Provide the (x, y) coordinate of the cell's center where the given text is located.  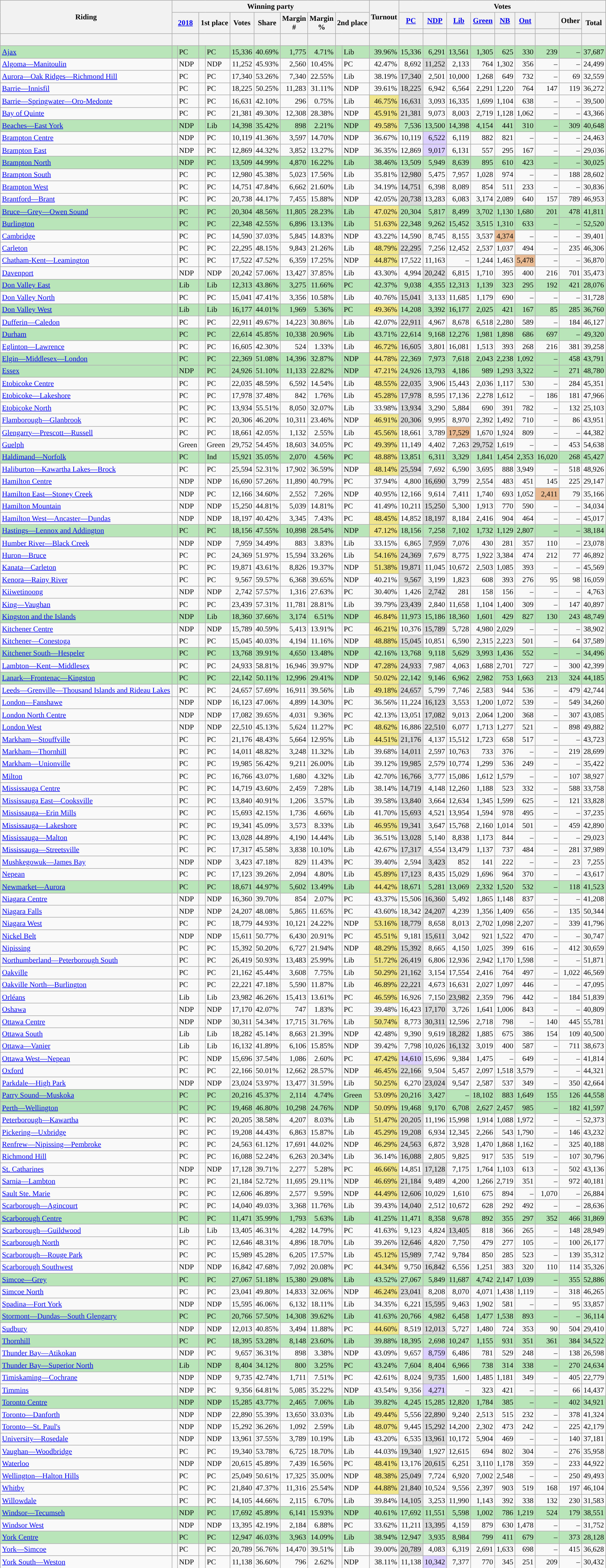
39.79% (384, 604)
3,384 (505, 555)
41.70% (384, 813)
14,610 (411, 1058)
11,163 (435, 260)
Nickel Belt (86, 936)
2,560 (294, 64)
212 (547, 555)
1,316 (294, 592)
15.87% (322, 1132)
Brampton North (86, 162)
28,699 (594, 752)
4,207 (294, 1120)
31,752 (594, 1525)
892 (483, 1218)
235 (571, 248)
1,981 (483, 334)
55.51% (267, 408)
2,315 (483, 641)
6,291 (435, 52)
46.72% (384, 346)
339 (571, 924)
1st place (214, 23)
9,489 (435, 1181)
2.55% (322, 433)
24.22% (322, 924)
821 (505, 138)
9,017 (435, 150)
1,129 (505, 531)
46,953 (594, 199)
4.71% (322, 52)
11,224 (411, 702)
445 (571, 1022)
44,922 (594, 1464)
Pickering—Uxbridge (86, 1132)
7.43% (322, 518)
41,814 (594, 1058)
17,691 (294, 1145)
Mississauga East—Cooksville (86, 801)
3,253 (435, 1501)
36,870 (594, 260)
6.88% (322, 1525)
1,345 (483, 801)
Vaughan—Woodbridge (86, 1451)
5,849 (435, 1279)
1,711 (294, 1378)
57.26% (267, 481)
373 (571, 1537)
44.99% (267, 162)
888 (505, 469)
2.62% (322, 1562)
43.30% (384, 273)
Cambridge (86, 236)
Burlington (86, 224)
2,278 (483, 396)
45.37% (267, 1095)
944 (505, 690)
11,551 (435, 1513)
34.12% (267, 1366)
14.30% (322, 702)
25.54% (322, 1488)
Nipissing (86, 948)
23 (571, 862)
46.31% (267, 1230)
1,619 (505, 445)
37.03% (267, 236)
45,569 (594, 568)
6,934 (435, 1132)
Oakville (86, 973)
7,076 (459, 543)
Margin# (294, 23)
458 (571, 359)
33,857 (594, 1304)
4,186 (459, 371)
3,726 (459, 1009)
2,554 (483, 481)
42.30% (267, 346)
5,590 (294, 985)
1,579 (505, 776)
31,583 (594, 1501)
42,179 (594, 1427)
Hamilton Centre (86, 481)
521 (525, 727)
5,884 (459, 408)
29,410 (594, 1329)
45.12% (384, 1255)
28.38% (322, 113)
423 (525, 162)
Kiiwetinoong (86, 592)
40.03% (267, 641)
4,282 (294, 1230)
9,181 (411, 936)
39.70% (267, 899)
47.68% (267, 1267)
44,185 (594, 678)
39.56% (322, 690)
Share (267, 23)
49.67% (267, 322)
16,059 (594, 580)
3.83% (322, 543)
47.06% (267, 702)
29,036 (594, 150)
6,270 (411, 1083)
610 (505, 162)
8,519 (411, 1329)
2,064 (483, 715)
46.06% (267, 1304)
Leeds—Grenville—Thousand Islands and Rideau Lakes (86, 690)
3,963 (294, 1537)
46.24% (384, 1292)
48.79% (384, 248)
10,851 (435, 641)
782 (525, 408)
6,077 (459, 727)
4,154 (483, 125)
314 (505, 1366)
1,128 (505, 113)
Ottawa Centre (86, 1022)
14,833 (294, 1292)
1,206 (294, 801)
34.49% (267, 543)
154 (547, 1034)
17.25% (322, 260)
34,260 (594, 702)
1,670 (483, 433)
47.12% (384, 531)
47.42% (384, 1058)
809 (525, 433)
Flamborough—Glanbrook (86, 420)
15.85% (322, 1046)
9,556 (459, 1488)
11,283 (294, 89)
1,793 (294, 1218)
5.28% (322, 1169)
50.02% (384, 678)
37,235 (594, 813)
16.22% (322, 162)
9,678 (459, 1218)
45,017 (594, 518)
48.15% (267, 248)
Other (571, 20)
46.66% (384, 1169)
2,266 (483, 1132)
5,728 (459, 629)
Kingston and the Islands (86, 617)
105 (525, 1243)
3,838 (294, 850)
5,085 (294, 1390)
Thunder Bay—Superior North (86, 1366)
8,003 (459, 113)
451 (525, 481)
Thunder Bay—Atikokan (86, 1353)
20.08% (322, 1267)
Ottawa West—Nepean (86, 1058)
34.60% (267, 494)
33.62% (384, 1525)
45.13% (267, 727)
58.81% (267, 666)
48.41% (384, 1464)
7,255 (594, 862)
77 (571, 555)
50.61% (267, 1476)
727 (525, 666)
135 (571, 911)
8,050 (294, 408)
22.82% (322, 371)
4,650 (294, 653)
530 (525, 383)
Durham (86, 334)
22.55% (322, 77)
470 (525, 936)
732 (525, 77)
6,725 (294, 1451)
53.28% (267, 1341)
Davenport (86, 273)
2,302 (483, 1427)
15,186 (435, 617)
10,247 (459, 1341)
51.97% (267, 555)
4,402 (435, 445)
12.95% (322, 739)
4,245 (411, 1402)
9,384 (459, 1058)
44.42% (384, 887)
46.29% (384, 1145)
320 (525, 1267)
148 (571, 1230)
Northumberland—Peterborough South (86, 960)
17.56% (322, 175)
16,946 (294, 666)
11.27% (322, 727)
28,128 (594, 1537)
8,070 (459, 1292)
16,911 (294, 690)
9,123 (411, 1230)
385 (505, 1402)
27.63% (322, 592)
31,869 (594, 1218)
Lanark—Frontenac—Kingston (86, 678)
24,499 (594, 64)
53.97% (267, 1083)
7,439 (294, 1464)
40.95% (384, 494)
1,139 (483, 285)
4,239 (459, 911)
1,599 (505, 801)
4,982 (435, 1316)
2,579 (435, 764)
57.69% (267, 690)
1,902 (483, 1304)
2,332 (483, 887)
13.27% (322, 150)
24,634 (594, 1366)
45,351 (594, 383)
44.43% (267, 1132)
43,366 (594, 113)
1,085 (505, 568)
608 (483, 580)
10,338 (294, 334)
17,554 (459, 973)
2,702 (483, 924)
9,614 (435, 494)
1,898 (505, 334)
7,377 (459, 1562)
Etobicoke North (86, 408)
28,949 (594, 1230)
2,277 (294, 1169)
56.76% (267, 1549)
6,319 (459, 1549)
2,207 (525, 924)
39.88% (384, 1341)
18,342 (411, 911)
5,475 (435, 175)
658 (505, 739)
15,998 (459, 1120)
296 (294, 101)
3,573 (294, 825)
Guelph (86, 445)
1,470 (483, 1145)
Mississauga—Lakeshore (86, 825)
3,515 (483, 224)
Hastings—Lennox and Addington (86, 531)
8,759 (435, 1353)
39.00% (384, 1549)
789 (571, 199)
139 (571, 1255)
Oxford (86, 1071)
39.12% (384, 764)
549 (571, 702)
2,513 (483, 1414)
5,457 (459, 1071)
1,740 (483, 494)
37.48% (267, 396)
4,980 (483, 629)
51.63% (384, 224)
31.59% (322, 1083)
14.70% (322, 138)
14,437 (594, 1390)
230 (571, 1501)
46.59% (384, 997)
15,594 (294, 555)
5,949 (435, 162)
43.37% (384, 899)
46.45% (384, 1071)
43,232 (594, 1132)
3,537 (483, 236)
8,499 (459, 212)
737 (505, 850)
378 (571, 1414)
2,691 (483, 1549)
1,097 (505, 985)
4,800 (411, 481)
44.87% (384, 260)
35.05% (267, 457)
15,768 (459, 825)
1,220 (505, 89)
7,618 (459, 359)
42.48% (384, 1034)
15,512 (459, 739)
39.62% (322, 1316)
7,263 (459, 445)
40,809 (594, 1009)
20.96% (322, 334)
41,208 (594, 899)
1,764 (483, 1169)
2,942 (483, 960)
10,774 (459, 764)
30,836 (594, 187)
701 (571, 273)
292 (505, 1206)
613 (525, 1169)
156 (505, 592)
52.72% (267, 1181)
2.07% (322, 899)
478 (571, 212)
London West (86, 727)
29,023 (594, 837)
4,820 (435, 1243)
8,639 (459, 162)
39.43% (384, 1206)
535 (505, 1157)
51.18% (267, 1279)
48,749 (594, 617)
24,463 (594, 138)
1,244 (483, 260)
4,355 (435, 285)
2,025 (483, 310)
11.66% (322, 285)
383 (505, 1267)
9,619 (435, 1034)
1,002 (483, 1513)
2,537 (483, 248)
844 (505, 837)
1,775 (294, 52)
6,896 (294, 224)
61.12% (267, 1145)
368 (525, 715)
6,251 (459, 1464)
Scarborough Centre (86, 1218)
3,993 (483, 653)
7,092 (294, 1267)
6,727 (294, 948)
18,603 (294, 445)
Peterborough—Kawartha (86, 1120)
45.93% (267, 64)
Hamilton West—Ancaster—Dundas (86, 518)
1,663 (525, 678)
48,926 (594, 469)
6,106 (294, 1046)
Humber River—Black Creek (86, 543)
57.50% (267, 1316)
6,564 (459, 89)
581 (505, 1304)
6,398 (435, 187)
51,871 (594, 960)
1,155 (483, 1341)
44.78% (384, 359)
310 (525, 125)
Markham—Thornhill (86, 752)
9,750 (411, 1267)
22,779 (594, 1378)
6,141 (294, 1513)
44.49% (384, 1193)
50.77% (267, 936)
827 (525, 617)
51.08% (267, 359)
26,177 (594, 1243)
4,374 (505, 236)
679 (525, 1537)
483 (505, 481)
37.55% (267, 1439)
28,602 (594, 175)
14.44% (322, 837)
41,811 (594, 212)
5,817 (435, 212)
46.20% (267, 420)
213 (547, 678)
52,373 (594, 1120)
2,552 (294, 494)
1,927 (435, 1451)
11,890 (294, 481)
44.51% (384, 739)
1,400 (505, 604)
5,602 (294, 887)
10.19% (322, 1439)
38,927 (594, 776)
33.03% (322, 1414)
4,063 (459, 666)
8,775 (459, 555)
36.60% (267, 1562)
44.93% (267, 924)
28,636 (594, 1206)
29,147 (594, 481)
802 (505, 1451)
Etobicoke—Lakeshore (86, 396)
3,248 (294, 752)
2,982 (483, 678)
York South—Weston (86, 1562)
35.22% (322, 1390)
Brampton East (86, 150)
41.89% (267, 1046)
1,841 (483, 457)
277 (505, 1243)
800 (294, 1366)
30,659 (594, 948)
35.42% (267, 125)
39.71% (267, 1169)
9.59% (322, 1193)
44,558 (594, 1095)
366 (505, 1230)
2,627 (483, 1108)
Windsor—Tecumseh (86, 1513)
3,608 (294, 973)
Bay of Quinte (86, 113)
318 (571, 1292)
34.35% (384, 1304)
45.44% (267, 973)
51,839 (594, 997)
45,427 (594, 457)
13,069 (459, 887)
330 (525, 52)
1,538 (505, 1316)
43.52% (384, 1279)
7,150 (435, 997)
13,051 (411, 715)
7,175 (459, 1169)
Mississauga—Malton (86, 837)
359 (525, 1464)
35.81% (384, 175)
49,882 (594, 727)
1,641 (483, 1009)
36.14% (384, 1157)
197 (571, 1488)
41,523 (594, 887)
7,536 (411, 125)
4,763 (594, 592)
1,914 (483, 1120)
1,037 (505, 248)
1.76% (322, 396)
Kitchener South—Hespeler (86, 653)
6,132 (294, 1304)
42,664 (594, 1083)
38.19% (384, 77)
13,483 (294, 960)
5,413 (294, 629)
Algoma—Manitoulin (86, 64)
36,114 (594, 1316)
201 (547, 212)
12,276 (459, 334)
843 (525, 1009)
1,356 (483, 911)
5,478 (525, 260)
3,553 (459, 702)
Spadina—Fort York (86, 1304)
251 (525, 1562)
36.59% (322, 469)
4.32% (322, 776)
917 (483, 1157)
20.34% (322, 1157)
10,311 (294, 420)
1,699 (483, 101)
15,413 (294, 997)
15,452 (459, 224)
17.57% (322, 1255)
7,002 (483, 1476)
7,724 (435, 1476)
28.81% (322, 604)
38.58% (267, 1120)
14,208 (411, 310)
1,181 (505, 1378)
376 (505, 752)
36,628 (594, 1549)
4,554 (435, 850)
630 (505, 1525)
26.00% (322, 764)
7.75% (322, 973)
1,913 (483, 506)
Willowdale (86, 1501)
879 (483, 1525)
9,463 (459, 1304)
1,299 (483, 764)
23.60% (322, 1341)
39.68% (384, 752)
753 (505, 678)
15,086 (459, 776)
6,083 (459, 199)
Essex (86, 371)
16,886 (411, 727)
38.11% (384, 1562)
6.51% (322, 617)
39.40% (384, 862)
44,321 (594, 1071)
Ont (525, 20)
894 (505, 1193)
3,597 (294, 138)
8,013 (459, 924)
14.81% (322, 506)
9,211 (294, 764)
43.20% (384, 1439)
21.60% (322, 187)
157 (547, 199)
2,465 (294, 1402)
130 (547, 617)
37.66% (267, 617)
11.32% (322, 752)
16,926 (411, 997)
46.03% (267, 1537)
43.61% (267, 568)
126 (571, 1095)
40,897 (594, 604)
1,594 (483, 813)
1,633 (505, 1549)
405 (571, 1378)
36.26% (267, 1427)
53.26% (267, 77)
399 (505, 948)
2.21% (322, 125)
21.39% (322, 1034)
44,382 (594, 433)
York—Simcoe (86, 1549)
304 (525, 1451)
40,500 (594, 1034)
7,411 (459, 494)
694 (483, 1451)
882 (483, 138)
13,561 (459, 52)
13,477 (294, 1083)
30.40% (384, 592)
1,117 (505, 383)
Niagara Centre (86, 899)
15.88% (322, 199)
146 (571, 1132)
1,070 (547, 1193)
1,513 (483, 346)
54.34% (267, 1022)
34,921 (594, 1402)
179 (571, 1513)
45.85% (267, 334)
1,723 (483, 739)
7,679 (435, 555)
3,154 (435, 973)
587 (525, 1046)
4,200 (459, 1181)
1,162 (525, 1145)
8,358 (435, 1218)
1,972 (525, 1120)
9,504 (435, 1071)
14,223 (294, 322)
119 (571, 89)
2.60% (322, 1058)
1,251 (483, 1267)
13,851 (411, 457)
15,921 (242, 457)
38.94% (384, 1537)
25.99% (322, 960)
3,801 (435, 346)
10,029 (435, 1193)
40,188 (594, 1145)
239 (547, 52)
1,302 (505, 64)
NB (505, 20)
5,039 (294, 506)
32.07% (322, 408)
511 (505, 187)
9,013 (459, 715)
20.91% (322, 936)
52.31% (267, 469)
36.56% (384, 702)
St. Catharines (86, 1169)
44.66% (267, 1501)
3,356 (294, 297)
7,340 (294, 77)
446 (525, 985)
9,843 (294, 248)
11.88% (322, 1329)
University—Rosedale (86, 1439)
1,865 (483, 899)
Scarborough Southwest (86, 1267)
48.14% (384, 469)
188 (571, 175)
23.46% (322, 420)
37,589 (594, 641)
Sudbury (86, 1329)
2,223 (505, 641)
1,137 (483, 850)
11.16% (322, 641)
14.54% (322, 383)
1,924 (505, 433)
4,899 (294, 702)
Niagara West (86, 924)
Haldimand—Norfolk (86, 457)
39.51% (322, 1549)
2,457 (505, 1108)
64.81% (267, 1390)
14,308 (294, 1316)
656 (525, 911)
Scarborough North (86, 1243)
13,427 (294, 273)
30.86% (322, 322)
23,078 (594, 543)
232 (525, 1414)
2,718 (483, 1022)
6,865 (411, 543)
2,184 (294, 1525)
6,359 (294, 260)
Kanata—Carleton (86, 568)
13.91% (322, 629)
49.39% (384, 445)
1,148 (505, 899)
43.86% (267, 285)
40,648 (594, 125)
903 (505, 1488)
5,598 (459, 1513)
33.15% (384, 543)
3,199 (435, 580)
415 (571, 1549)
36.31% (267, 1353)
Ottawa South (86, 1034)
8,984 (459, 1537)
11,211 (411, 1525)
2,577 (294, 1193)
6,535 (411, 1439)
Don Valley North (86, 297)
474 (525, 555)
429 (505, 617)
3,427 (435, 1095)
48.59% (267, 383)
41,324 (594, 1414)
1,039 (525, 1279)
11,149 (411, 445)
39.96% (384, 52)
14.83% (322, 236)
895 (483, 162)
1,130 (505, 212)
13,500 (435, 125)
10,172 (459, 1439)
54,638 (594, 445)
Niagara Falls (86, 911)
35.99% (267, 1218)
2,411 (547, 494)
1.83% (322, 1009)
Haliburton—Kawartha Lakes—Brock (86, 469)
35,166 (594, 494)
6,815 (459, 273)
8,773 (411, 1022)
Wellington—Halton Hills (86, 1476)
590 (525, 506)
12,662 (294, 1071)
45.38% (267, 175)
442 (525, 997)
6,962 (459, 678)
1,784 (483, 1402)
Perth—Wellington (86, 1108)
45.51% (384, 936)
48.07% (384, 1427)
13.13% (322, 224)
11.87% (322, 985)
16.56% (322, 1464)
Riding (86, 17)
11.76% (322, 1206)
46,306 (594, 248)
47.28% (384, 666)
43,791 (594, 359)
633 (525, 224)
893 (525, 1316)
1,119 (525, 1292)
391 (505, 408)
121 (571, 801)
51.47% (384, 1120)
44.17% (267, 199)
466 (571, 1218)
1,268 (483, 77)
11,805 (294, 212)
2,291 (483, 89)
59.57% (267, 580)
19.37% (322, 568)
10,342 (435, 1562)
4,742 (483, 1279)
10,763 (459, 752)
3,110 (483, 1464)
28.23% (322, 212)
515 (505, 1414)
Toronto—Danforth (86, 1414)
42.15% (267, 813)
6,966 (459, 1366)
693 (505, 494)
3,345 (294, 518)
12,308 (294, 113)
Scarborough—Guildwood (86, 1230)
7.51% (322, 1378)
4,137 (435, 739)
6,119 (459, 138)
6,662 (294, 187)
39,500 (594, 101)
44.02% (322, 1145)
46.26% (267, 997)
Orléans (86, 997)
2,160 (483, 825)
473 (505, 1427)
2,548 (505, 1476)
Ind (217, 457)
1,520 (505, 887)
44.34% (384, 1267)
12,996 (294, 678)
48.29% (384, 948)
6,131 (459, 150)
1,170 (505, 960)
2,147 (505, 1279)
557 (483, 150)
9,240 (459, 1414)
Brantford—Brant (86, 199)
Barrie—Springwater—Oro-Medonte (86, 101)
1,454 (505, 457)
Margin% (322, 23)
138 (571, 1353)
35.00% (322, 1476)
43.07% (267, 776)
56.42% (267, 764)
350 (571, 1083)
392 (505, 1501)
50.09% (384, 1108)
42,744 (594, 690)
182 (571, 1108)
1,868 (505, 1145)
41.25% (384, 1218)
494 (525, 248)
1,790 (525, 1132)
2,459 (294, 789)
2,698 (435, 1341)
6,486 (459, 1353)
34.19% (384, 187)
8,155 (459, 236)
Mississauga—Erin Mills (86, 813)
38.46% (384, 162)
1,062 (525, 113)
18,102 (483, 1095)
98 (571, 580)
50.29% (384, 973)
3,290 (435, 408)
1,732 (483, 531)
Etobicoke Centre (86, 383)
10,026 (435, 1046)
5,865 (294, 911)
14,852 (411, 518)
7,957 (459, 175)
1,885 (483, 1034)
38,184 (594, 531)
1,922 (483, 555)
47.37% (267, 1488)
48.31% (267, 1243)
5,904 (483, 1439)
818 (483, 1230)
39,401 (594, 236)
42.13% (384, 715)
250 (571, 1476)
10,298 (294, 1108)
37.94% (384, 481)
7,987 (435, 666)
5,281 (435, 887)
15,380 (294, 1279)
17,715 (294, 1022)
2.59% (322, 1427)
36.67% (384, 138)
40.91% (267, 801)
711 (571, 1046)
381 (571, 346)
51.10% (267, 371)
52,886 (594, 1279)
5,556 (411, 1414)
1,426 (411, 592)
79 (571, 494)
9,547 (459, 1083)
15,506 (411, 899)
3.38% (322, 1353)
6,518 (483, 322)
7,256 (435, 248)
539 (525, 702)
2,115 (294, 1501)
39.58% (384, 801)
17,136 (459, 396)
1,088 (505, 1120)
Oakville North—Burlington (86, 985)
1.33% (322, 346)
2,840 (435, 604)
6,556 (459, 1267)
Markham—Unionville (86, 764)
9,390 (411, 1034)
69 (571, 77)
1,438 (505, 1292)
1,688 (483, 666)
209 (547, 1562)
6,368 (294, 580)
3.25% (322, 1366)
100 (571, 1243)
5,799 (435, 690)
47.02% (384, 212)
2018 (185, 23)
9,146 (435, 678)
53.78% (267, 1451)
464 (525, 518)
5,492 (459, 899)
13,650 (294, 1414)
504 (571, 1329)
42.16% (384, 653)
628 (483, 1206)
2,594 (411, 862)
2,805 (435, 1157)
3,852 (294, 150)
86 (571, 420)
1,277 (505, 727)
11,196 (435, 1120)
6.70% (322, 1501)
3,579 (525, 1071)
43,136 (594, 1169)
9.36% (322, 715)
10,524 (435, 1488)
52.24% (267, 1157)
502 (571, 1169)
36.51% (384, 837)
325 (571, 1145)
186 (547, 396)
9,262 (435, 224)
332 (525, 789)
43.71% (384, 334)
12,615 (459, 1451)
10.10% (322, 850)
16,020 (547, 457)
3.57% (322, 801)
48,780 (594, 371)
6,592 (294, 383)
King—Vaughan (86, 604)
39.48% (384, 1009)
33.98% (384, 408)
1,485 (483, 1378)
798 (505, 1022)
48.08% (267, 911)
Thornhill (86, 1341)
Waterloo (86, 1464)
11,990 (459, 1501)
30,747 (594, 936)
Kenora—Rainy River (86, 580)
155 (547, 1095)
1,475 (483, 1058)
964 (505, 874)
49.18% (384, 690)
8,089 (459, 187)
Sault Ste. Marie (86, 1193)
17,902 (294, 469)
16,081 (459, 346)
42.67% (384, 850)
Aurora—Oak Ridges—Richmond Hill (86, 77)
1,478 (525, 1525)
4,031 (294, 715)
49.36% (384, 310)
42.47% (384, 64)
36,760 (594, 310)
39.82% (384, 1402)
Oshawa (86, 1009)
37,181 (594, 1439)
Huron—Bruce (86, 555)
7,798 (411, 1046)
64 (571, 641)
307 (571, 715)
17,529 (459, 433)
Stormont—Dundas—South Glengarry (86, 1316)
219 (571, 752)
4,967 (435, 322)
49,493 (594, 1476)
13.61% (322, 997)
10,376 (411, 629)
11.43% (322, 862)
271 (571, 371)
40.85% (267, 1329)
48.43% (267, 739)
411 (505, 1537)
32,559 (594, 77)
517 (525, 739)
45.56% (384, 433)
2,503 (483, 568)
921 (483, 936)
2,238 (505, 359)
248 (525, 1353)
14.09% (322, 1537)
4,896 (294, 1243)
Turnout (384, 17)
4,673 (435, 985)
6,872 (435, 1145)
1,710 (483, 273)
13,176 (411, 1464)
2,501 (435, 77)
18.11% (322, 1304)
13.49% (322, 887)
6,942 (435, 89)
8,826 (294, 568)
11.65% (322, 911)
12,820 (459, 1402)
1,072 (505, 702)
974 (505, 175)
2,392 (483, 420)
Brampton Centre (86, 138)
1,823 (459, 580)
Dufferin—Caledon (86, 322)
Don Valley East (86, 285)
40.61% (384, 1513)
44.01% (267, 310)
Eglinton—Lawrence (86, 346)
Nepean (86, 874)
London—Fanshawe (86, 702)
361 (547, 1341)
Timiskaming—Cochrane (86, 1378)
42.70% (384, 776)
43.22% (384, 236)
12,936 (459, 960)
38,673 (594, 1046)
3,935 (435, 1537)
10,898 (294, 531)
13,283 (435, 199)
6,311 (435, 457)
2,353 (525, 457)
9,995 (435, 420)
46,104 (594, 1488)
40.79% (322, 481)
47.55% (267, 531)
4,083 (435, 1549)
Mississauga—Streetsville (86, 850)
3,695 (483, 469)
1,188 (483, 789)
48.38% (384, 1476)
6,920 (459, 1476)
495 (525, 813)
36,272 (594, 89)
48.45% (384, 518)
30,432 (594, 1562)
46,127 (594, 322)
49.58% (384, 125)
39.42% (384, 1046)
40,181 (594, 1181)
Beaches—East York (86, 125)
39.97% (322, 666)
1,969 (294, 310)
7.06% (322, 1402)
114 (571, 1267)
35,422 (594, 764)
158 (483, 592)
32.06% (322, 1292)
Milton (86, 776)
1,409 (505, 911)
39.91% (267, 653)
6,806 (435, 960)
Newmarket—Aurora (86, 887)
4,824 (435, 1230)
Kitchener Centre (86, 629)
978 (505, 813)
24.76% (322, 1108)
3,368 (294, 1206)
9,445 (411, 1427)
537 (505, 1083)
10,000 (459, 77)
6,263 (294, 1157)
6,863 (294, 1132)
6,458 (459, 1316)
1,696 (483, 874)
8,208 (435, 1292)
852 (459, 862)
55.39% (267, 1414)
49.44% (384, 1414)
41.49% (384, 506)
3,019 (483, 1046)
4,521 (435, 813)
26,884 (594, 1193)
Brampton South (86, 175)
47,966 (594, 396)
29.08% (322, 1279)
4,150 (459, 948)
50.93% (267, 960)
47.21% (384, 371)
40.42% (267, 518)
45.29% (384, 1132)
3,928 (459, 1145)
41,597 (594, 1108)
Winning party (271, 6)
2,043 (483, 359)
42.37% (384, 285)
Barrie—Innisfil (86, 89)
York Centre (86, 1537)
46.91% (384, 420)
13.48% (322, 653)
441 (505, 125)
5,845 (294, 236)
44.81% (267, 506)
52,520 (594, 224)
21.26% (322, 248)
42.19% (267, 1525)
50.20% (267, 948)
10.58% (322, 297)
Ajax (86, 52)
66 (571, 1390)
6,708 (459, 1108)
109 (571, 1034)
1,492 (505, 420)
3,949 (525, 469)
14.79% (322, 1230)
30,796 (594, 1157)
33,828 (594, 801)
1,052 (525, 494)
7,742 (435, 1255)
850 (483, 1255)
34,496 (594, 653)
46,569 (594, 973)
265 (525, 1230)
1,736 (294, 813)
50,344 (594, 911)
532 (525, 887)
738 (483, 1366)
57.31% (267, 604)
42.10% (267, 101)
8,663 (294, 1034)
15.93% (322, 1513)
497 (525, 973)
9,038 (411, 285)
2,027 (483, 985)
12,260 (459, 789)
29.41% (322, 678)
588 (571, 789)
2,114 (294, 1095)
31,728 (594, 297)
43,617 (594, 874)
2,807 (525, 531)
931 (505, 1341)
Lambton—Kent—Middlesex (86, 666)
35,473 (594, 273)
243 (571, 617)
Parkdale—High Park (86, 1083)
386 (525, 1034)
3,133 (435, 297)
589 (525, 322)
2,359 (483, 997)
1,649 (525, 1095)
8,745 (435, 236)
54.16% (384, 555)
192 (547, 285)
11,781 (294, 604)
46.84% (384, 617)
1,219 (525, 1513)
37,687 (594, 52)
0.75% (322, 101)
7,455 (294, 199)
324 (571, 678)
11,045 (435, 568)
1,713 (483, 727)
3,799 (459, 481)
8,595 (435, 396)
837 (525, 899)
46.95% (384, 825)
529 (505, 1353)
41,796 (594, 924)
Hamilton East—Stoney Creek (86, 494)
46.80% (267, 1108)
181 (571, 396)
38,551 (594, 1513)
2,583 (483, 690)
48.55% (384, 383)
Brampton West (86, 187)
Glengarry—Prescott—Russell (86, 433)
1,463 (505, 260)
4,190 (294, 837)
5,624 (294, 727)
Mushkegowuk—James Bay (86, 862)
7,750 (459, 1243)
799 (483, 1537)
2,036 (483, 383)
43.54% (384, 1390)
44.32% (267, 150)
1,179 (483, 297)
40.69% (267, 52)
11,695 (294, 1181)
469 (505, 1439)
85 (547, 310)
8,838 (459, 837)
31.11% (322, 89)
43.09% (384, 1353)
3,647 (435, 825)
356 (525, 64)
12,596 (459, 1022)
492 (525, 1206)
1,132 (294, 433)
518 (571, 469)
710 (525, 420)
36.35% (384, 150)
35,312 (594, 1255)
8.03% (322, 1120)
8,184 (459, 518)
30,025 (594, 162)
4.80% (322, 874)
1,266 (483, 1181)
284 (571, 383)
3,093 (435, 101)
697 (547, 334)
7,692 (435, 469)
45.09% (267, 825)
300 (571, 666)
46.75% (384, 101)
5,300 (459, 506)
5.36% (322, 310)
49.03% (267, 1206)
1,014 (505, 825)
44.89% (267, 837)
1,103 (505, 1169)
8,970 (459, 420)
42.61% (384, 1378)
9,825 (459, 1157)
1,178 (505, 1464)
724 (505, 1329)
26,598 (594, 1353)
1,293 (505, 371)
543 (505, 1132)
39.84% (384, 1501)
46.21% (384, 629)
1,518 (505, 1071)
47.41% (267, 297)
42,399 (594, 666)
45.58% (267, 850)
14,851 (411, 1169)
4,194 (294, 641)
12,345 (459, 1132)
1,086 (294, 1058)
Chatham-Kent—Leamington (86, 260)
3,777 (435, 776)
Whitby (86, 1488)
1,601 (483, 617)
35,326 (594, 1267)
4,148 (435, 789)
7.26% (322, 494)
16,423 (411, 1009)
2,597 (435, 752)
3,494 (294, 1329)
8,148 (294, 1341)
12,452 (459, 248)
395 (505, 273)
2,097 (483, 1071)
42,890 (594, 825)
8,678 (459, 322)
733 (483, 752)
Carleton (86, 248)
353 (525, 1329)
1,305 (483, 52)
9,118 (435, 653)
40.76% (384, 297)
48.82% (267, 752)
Parry Sound—Muskoka (86, 1095)
7,102 (459, 531)
829 (294, 862)
44.03% (384, 1451)
Simcoe—Grey (86, 1279)
42.74% (267, 1378)
904 (505, 518)
3,392 (435, 310)
38,902 (594, 629)
21.94% (322, 948)
640 (525, 199)
37,989 (594, 850)
616 (525, 948)
8,692 (411, 64)
168 (547, 1488)
352 (547, 1218)
2,094 (294, 874)
4.74% (322, 1095)
297 (525, 1218)
13,479 (459, 850)
3,906 (435, 383)
9,170 (435, 1108)
249 (525, 764)
270 (571, 1366)
10.45% (322, 64)
370 (525, 874)
686 (525, 334)
842 (294, 396)
14,200 (459, 1427)
2,397 (483, 1488)
412 (571, 948)
47.84% (267, 187)
46.69% (384, 1181)
2,512 (435, 1206)
11,973 (411, 617)
Bruce—Grey—Owen Sound (86, 212)
5,664 (294, 739)
3,275 (294, 285)
972 (571, 1181)
50.11% (267, 678)
43,723 (594, 739)
6,522 (435, 138)
57.06% (267, 273)
46,892 (594, 555)
786 (505, 1513)
Windsor West (86, 1525)
13,954 (459, 813)
11,133 (294, 371)
Kitchener—Conestoga (86, 641)
16,335 (459, 101)
1,310 (505, 224)
1,522 (505, 936)
Richmond Hill (86, 1157)
698 (525, 1549)
5,140 (435, 837)
453 (571, 445)
11,658 (459, 604)
989 (483, 371)
9,168 (435, 334)
Scarborough—Agincourt (86, 1206)
46,265 (594, 1292)
28.57% (322, 1071)
3,042 (459, 936)
48.56% (267, 212)
3,329 (459, 457)
1,610 (459, 1193)
7,746 (459, 690)
3,664 (435, 801)
49.80% (267, 1292)
11,316 (294, 1488)
54.45% (267, 445)
15,443 (459, 383)
1,600 (459, 1378)
1,477 (483, 1316)
10,211 (411, 506)
781 (483, 1353)
55,781 (594, 1022)
43,085 (594, 715)
8,665 (435, 948)
7.28% (322, 789)
8,435 (435, 874)
17,325 (294, 1476)
49,320 (594, 334)
8,024 (411, 1378)
2,280 (505, 322)
15,029 (459, 874)
5,727 (459, 1329)
384 (571, 1341)
40.59% (267, 629)
1,480 (483, 1329)
7,604 (411, 1366)
6,205 (294, 1255)
London North Centre (86, 715)
4,071 (483, 1292)
747 (294, 1009)
3,322 (525, 371)
5,023 (294, 175)
1,436 (505, 653)
35,958 (594, 1451)
14,396 (294, 359)
Toronto Centre (86, 1402)
3,702 (483, 212)
25,103 (594, 408)
Renfrew—Nipissing—Pembroke (86, 1145)
8,658 (435, 924)
5.63% (322, 1218)
9,784 (459, 1255)
1,028 (483, 175)
Sarnia—Lambton (86, 1181)
32.87% (322, 359)
57.57% (267, 592)
1,598 (525, 960)
2nd place (352, 23)
1,022 (571, 973)
38.14% (384, 789)
9,073 (435, 113)
42.55% (267, 224)
7,973 (435, 359)
Ottawa—Vanier (86, 1046)
2,089 (505, 199)
6,221 (411, 1304)
53.16% (384, 924)
552 (525, 653)
1,006 (505, 1009)
53.09% (384, 1095)
34,034 (594, 506)
4,994 (411, 273)
141 (483, 862)
11,687 (459, 1279)
Total (594, 23)
459 (571, 825)
8.33% (322, 825)
4.56% (322, 457)
29.11% (322, 1181)
430 (483, 543)
Mississauga Centre (86, 789)
90 (547, 1329)
4,870 (294, 162)
40.21% (384, 580)
34.05% (322, 445)
2,029 (505, 629)
41.36% (267, 138)
33.26% (322, 555)
44.60% (384, 1329)
2,587 (483, 1083)
Elgin—Middlesex—London (86, 359)
118 (571, 887)
47,095 (594, 985)
39.61% (384, 89)
145 (547, 481)
43,951 (594, 420)
Timmins (86, 1390)
12,634 (459, 801)
45.14% (267, 1034)
2,070 (294, 457)
222 (505, 862)
2,133 (459, 64)
37.54% (267, 1058)
2,701 (505, 666)
Simcoe North (86, 1292)
13,793 (435, 371)
Don Valley West (86, 310)
Hamilton Mountain (86, 506)
5,629 (459, 653)
45.91% (384, 113)
345 (505, 1562)
39,258 (594, 346)
37.85% (322, 273)
Scarborough—Rouge Park (86, 1255)
44.97% (267, 887)
1,143 (483, 1501)
28,076 (594, 285)
1,025 (483, 948)
43.77% (267, 1402)
14,470 (294, 1549)
50.74% (384, 1022)
402 (571, 1402)
357 (525, 543)
51.38% (384, 568)
7,258 (435, 531)
484 (525, 850)
11,685 (459, 297)
4,271 (435, 1390)
6,430 (294, 936)
47.52% (267, 260)
43.24% (384, 1366)
51.72% (384, 960)
48.62% (384, 727)
4.66% (322, 813)
4,159 (459, 1525)
Markham—Stouffville (86, 739)
638 (525, 101)
28.54% (322, 531)
50.01% (267, 1071)
1,173 (483, 837)
33,758 (594, 789)
34,522 (594, 1341)
44.88% (384, 1488)
985 (525, 1108)
10,121 (294, 924)
49.30% (267, 113)
Toronto—St. Paul's (86, 1427)
31.76% (322, 1022)
242 (525, 1427)
1,098 (505, 924)
